Provide the (X, Y) coordinate of the cell's center where the given text is located.  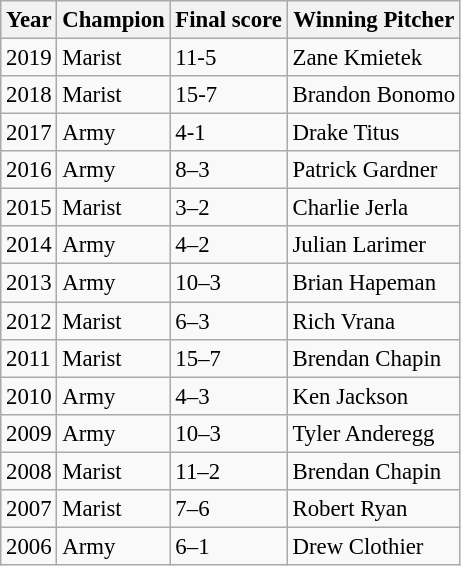
3–2 (228, 208)
8–3 (228, 170)
2013 (29, 283)
4–2 (228, 245)
2012 (29, 321)
Brandon Bonomo (374, 95)
2018 (29, 95)
Zane Kmietek (374, 58)
Brian Hapeman (374, 283)
Tyler Anderegg (374, 433)
15–7 (228, 358)
Year (29, 20)
15-7 (228, 95)
Julian Larimer (374, 245)
Rich Vrana (374, 321)
2017 (29, 133)
6–1 (228, 546)
2011 (29, 358)
2009 (29, 433)
4-1 (228, 133)
2015 (29, 208)
Robert Ryan (374, 509)
11–2 (228, 471)
Champion (114, 20)
Drew Clothier (374, 546)
Drake Titus (374, 133)
2010 (29, 396)
2007 (29, 509)
Ken Jackson (374, 396)
2008 (29, 471)
6–3 (228, 321)
Patrick Gardner (374, 170)
7–6 (228, 509)
4–3 (228, 396)
Final score (228, 20)
2006 (29, 546)
2014 (29, 245)
2016 (29, 170)
2019 (29, 58)
Winning Pitcher (374, 20)
11-5 (228, 58)
Charlie Jerla (374, 208)
